Capture the cell that displays the provided text and extract its [X, Y] central coordinate. 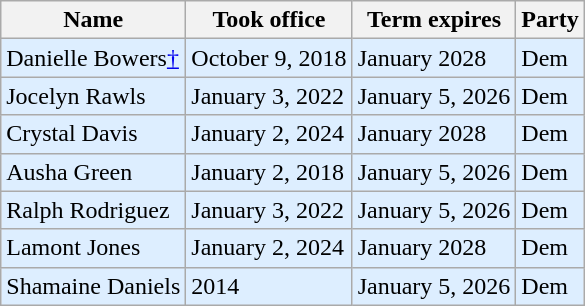
2014 [269, 286]
Shamaine Daniels [94, 286]
October 9, 2018 [269, 58]
Danielle Bowers† [94, 58]
Jocelyn Rawls [94, 96]
Ausha Green [94, 172]
Term expires [434, 20]
Lamont Jones [94, 248]
Ralph Rodriguez [94, 210]
Name [94, 20]
Party [550, 20]
Took office [269, 20]
Crystal Davis [94, 134]
January 2, 2018 [269, 172]
